Find where the given text appears and provide that cell's center as [x, y] coordinate. 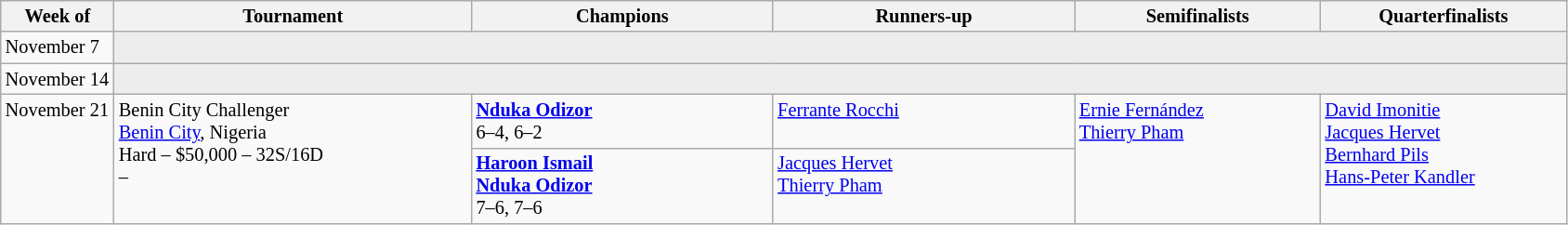
Runners-up [923, 16]
Week of [58, 16]
Nduka Odizor 6–4, 6–2 [622, 121]
Ferrante Rocchi [923, 121]
November 7 [58, 47]
Champions [622, 16]
Jacques Hervet Thierry Pham [923, 186]
Haroon Ismail Nduka Odizor7–6, 7–6 [622, 186]
Benin City Challenger Benin City, NigeriaHard – $50,000 – 32S/16D – [294, 158]
Quarterfinalists [1444, 16]
Tournament [294, 16]
David Imonitie Jacques Hervet Bernhard Pils Hans-Peter Kandler [1444, 158]
November 14 [58, 79]
Ernie Fernández Thierry Pham [1198, 158]
Semifinalists [1198, 16]
November 21 [58, 158]
